Pinpoint the cell where the given text exists, returning its [x, y] midpoint coordinate. 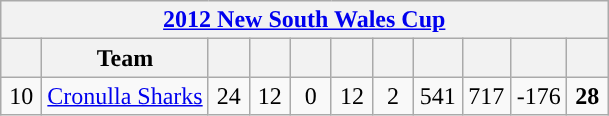
2 [392, 96]
Team [125, 58]
541 [438, 96]
2012 New South Wales Cup [304, 20]
28 [588, 96]
10 [22, 96]
717 [486, 96]
Cronulla Sharks [125, 96]
0 [310, 96]
24 [228, 96]
-176 [539, 96]
